For the text-containing cell, return its midpoint in (X, Y) coordinate format. 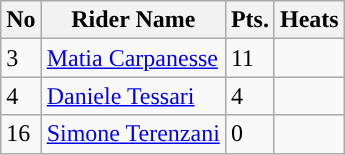
Simone Terenzani (133, 134)
Heats (309, 20)
Matia Carpanesse (133, 58)
No (21, 20)
Rider Name (133, 20)
16 (21, 134)
11 (250, 58)
Pts. (250, 20)
3 (21, 58)
Daniele Tessari (133, 96)
0 (250, 134)
